Return the [x, y] coordinate for the center point of the cell that contains the specified text.  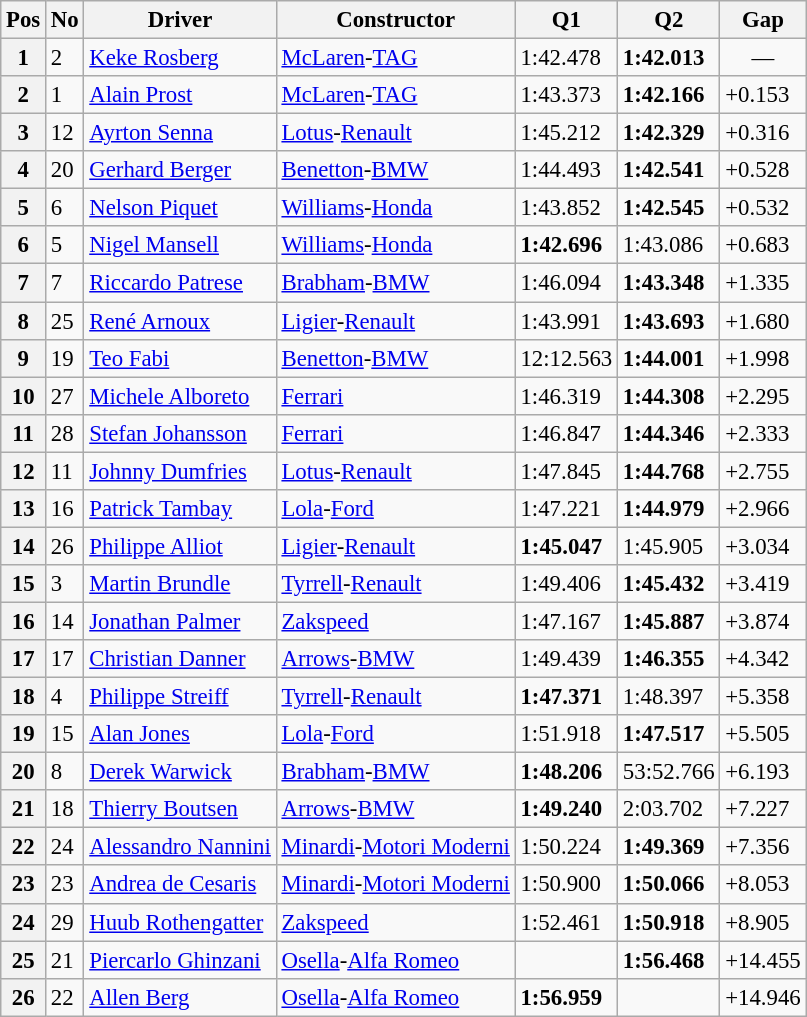
+2.333 [763, 433]
1:46.355 [669, 659]
1:44.001 [669, 358]
+2.755 [763, 471]
Jonathan Palmer [180, 621]
+0.153 [763, 95]
Martin Brundle [180, 584]
+0.683 [763, 245]
+14.455 [763, 960]
1:50.066 [669, 885]
1:49.439 [566, 659]
+2.295 [763, 396]
+8.905 [763, 922]
1:56.468 [669, 960]
1:47.221 [566, 509]
1:44.768 [669, 471]
+1.680 [763, 321]
Derek Warwick [180, 772]
Piercarlo Ghinzani [180, 960]
Gerhard Berger [180, 170]
No [65, 20]
1:48.397 [669, 697]
1:46.094 [566, 283]
27 [65, 396]
1:47.517 [669, 734]
1:45.212 [566, 133]
Nelson Piquet [180, 208]
1:51.918 [566, 734]
+0.528 [763, 170]
1:50.900 [566, 885]
Philippe Streiff [180, 697]
Patrick Tambay [180, 509]
12:12.563 [566, 358]
René Arnoux [180, 321]
Michele Alboreto [180, 396]
Teo Fabi [180, 358]
1:44.493 [566, 170]
+6.193 [763, 772]
+3.034 [763, 546]
Q2 [669, 20]
1:56.959 [566, 997]
Philippe Alliot [180, 546]
+2.966 [763, 509]
Stefan Johansson [180, 433]
1:48.206 [566, 772]
1:42.541 [669, 170]
1:47.845 [566, 471]
1:47.371 [566, 697]
+8.053 [763, 885]
+7.356 [763, 847]
+14.946 [763, 997]
Thierry Boutsen [180, 809]
1:47.167 [566, 621]
1:45.047 [566, 546]
1:49.369 [669, 847]
1:49.406 [566, 584]
1:43.373 [566, 95]
1:43.852 [566, 208]
1:44.979 [669, 509]
+7.227 [763, 809]
1:43.693 [669, 321]
— [763, 58]
+5.358 [763, 697]
9 [24, 358]
Huub Rothengatter [180, 922]
Riccardo Patrese [180, 283]
Johnny Dumfries [180, 471]
Gap [763, 20]
1:46.847 [566, 433]
1:43.991 [566, 321]
+0.532 [763, 208]
1:42.545 [669, 208]
+4.342 [763, 659]
Q1 [566, 20]
28 [65, 433]
10 [24, 396]
Nigel Mansell [180, 245]
Ayrton Senna [180, 133]
Alain Prost [180, 95]
+3.419 [763, 584]
1:50.224 [566, 847]
Andrea de Cesaris [180, 885]
1:43.348 [669, 283]
+5.505 [763, 734]
Christian Danner [180, 659]
1:46.319 [566, 396]
1:44.308 [669, 396]
Alan Jones [180, 734]
1:42.478 [566, 58]
1:45.432 [669, 584]
1:42.013 [669, 58]
1:42.329 [669, 133]
+1.998 [763, 358]
1:49.240 [566, 809]
13 [24, 509]
1:45.905 [669, 546]
Alessandro Nannini [180, 847]
Constructor [396, 20]
1:43.086 [669, 245]
1:42.696 [566, 245]
1:44.346 [669, 433]
53:52.766 [669, 772]
Keke Rosberg [180, 58]
1:52.461 [566, 922]
Allen Berg [180, 997]
Pos [24, 20]
1:42.166 [669, 95]
+0.316 [763, 133]
1:50.918 [669, 922]
Driver [180, 20]
+3.874 [763, 621]
2:03.702 [669, 809]
1:45.887 [669, 621]
+1.335 [763, 283]
29 [65, 922]
